Return (X, Y) of the center of cell containing provided text 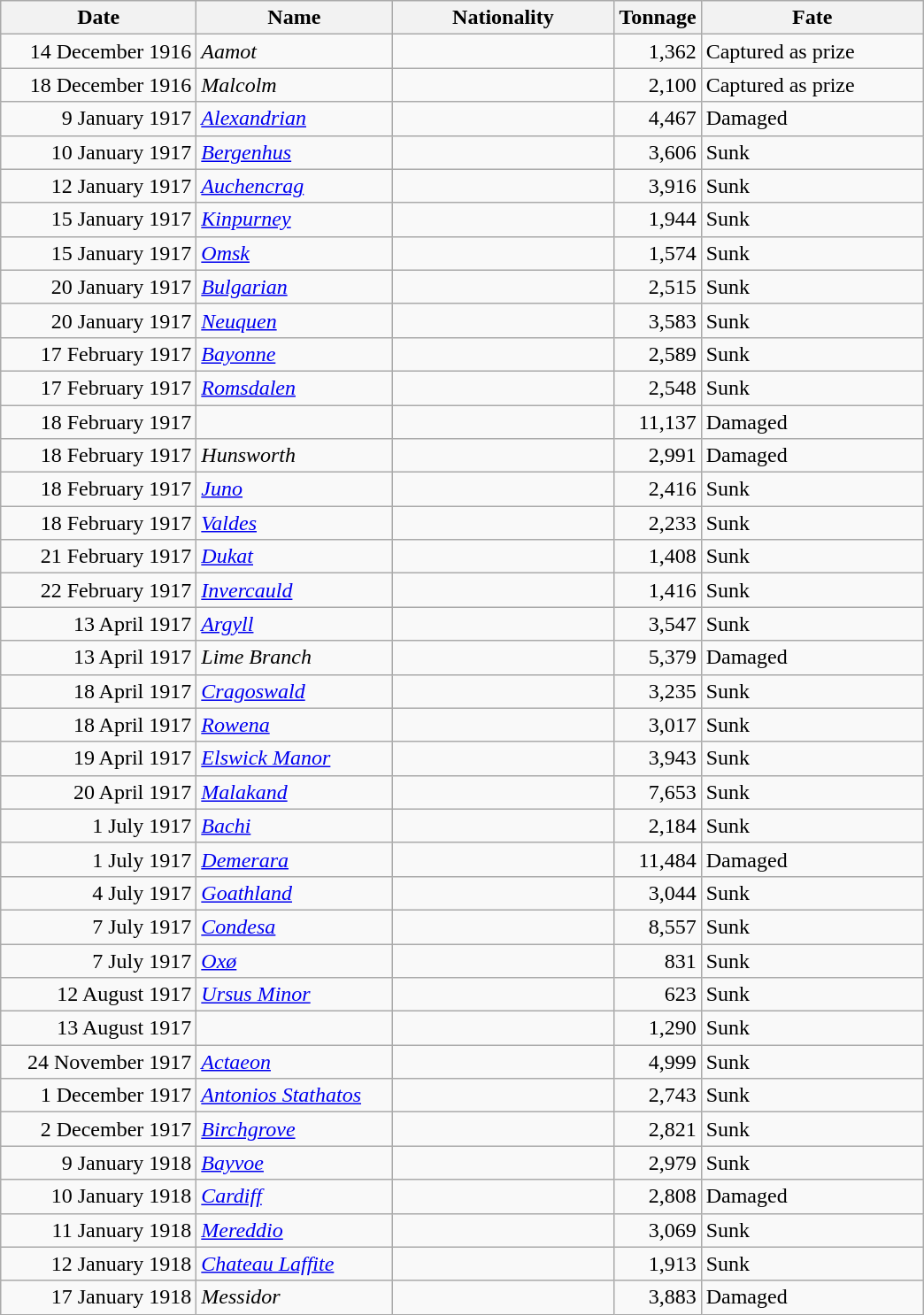
Juno (294, 489)
Kinpurney (294, 219)
9 January 1918 (99, 1163)
623 (658, 995)
24 November 1917 (99, 1062)
Actaeon (294, 1062)
12 January 1918 (99, 1264)
Invercauld (294, 590)
2,743 (658, 1096)
3,583 (658, 320)
11,484 (658, 859)
14 December 1916 (99, 51)
1 December 1917 (99, 1096)
3,044 (658, 893)
19 April 1917 (99, 758)
Goathland (294, 893)
2,233 (658, 523)
Lime Branch (294, 657)
2,548 (658, 388)
11,137 (658, 422)
Antonios Stathatos (294, 1096)
Ursus Minor (294, 995)
2,416 (658, 489)
1,408 (658, 557)
1,944 (658, 219)
12 January 1917 (99, 186)
Fate (812, 18)
Tonnage (658, 18)
831 (658, 960)
Neuquen (294, 320)
2,515 (658, 287)
3,069 (658, 1230)
Auchencrag (294, 186)
2,821 (658, 1129)
3,943 (658, 758)
2,589 (658, 354)
10 January 1918 (99, 1196)
20 April 1917 (99, 792)
3,883 (658, 1297)
1,416 (658, 590)
10 January 1917 (99, 152)
Name (294, 18)
21 February 1917 (99, 557)
22 February 1917 (99, 590)
3,017 (658, 725)
Bergenhus (294, 152)
Romsdalen (294, 388)
18 December 1916 (99, 85)
Bachi (294, 826)
1,574 (658, 253)
Elswick Manor (294, 758)
4 July 1917 (99, 893)
Birchgrove (294, 1129)
Dukat (294, 557)
Valdes (294, 523)
2,184 (658, 826)
8,557 (658, 927)
Condesa (294, 927)
12 August 1917 (99, 995)
4,467 (658, 119)
Bayvoe (294, 1163)
Omsk (294, 253)
Aamot (294, 51)
Bayonne (294, 354)
Rowena (294, 725)
7,653 (658, 792)
Cragoswald (294, 691)
Argyll (294, 624)
9 January 1917 (99, 119)
2,100 (658, 85)
1,362 (658, 51)
Messidor (294, 1297)
3,547 (658, 624)
Hunsworth (294, 456)
1,913 (658, 1264)
3,916 (658, 186)
Malcolm (294, 85)
2,979 (658, 1163)
Nationality (503, 18)
Oxø (294, 960)
5,379 (658, 657)
11 January 1918 (99, 1230)
2,808 (658, 1196)
1,290 (658, 1028)
13 August 1917 (99, 1028)
Demerara (294, 859)
17 January 1918 (99, 1297)
3,606 (658, 152)
Chateau Laffite (294, 1264)
Malakand (294, 792)
Alexandrian (294, 119)
2,991 (658, 456)
Mereddio (294, 1230)
Cardiff (294, 1196)
4,999 (658, 1062)
2 December 1917 (99, 1129)
Bulgarian (294, 287)
Date (99, 18)
3,235 (658, 691)
